Identify which cell holds the provided text, then report its (x, y) central coordinate. 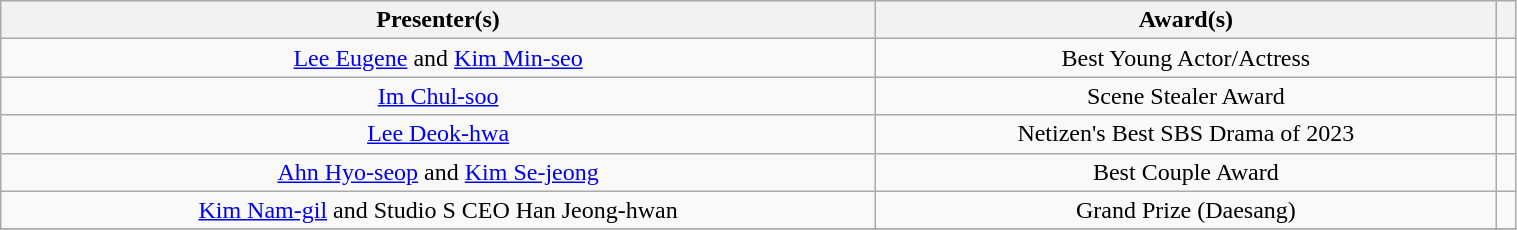
Kim Nam-gil and Studio S CEO Han Jeong-hwan (438, 210)
Grand Prize (Daesang) (1186, 210)
Best Couple Award (1186, 172)
Presenter(s) (438, 20)
Ahn Hyo-seop and Kim Se-jeong (438, 172)
Im Chul-soo (438, 96)
Scene Stealer Award (1186, 96)
Lee Eugene and Kim Min-seo (438, 58)
Netizen's Best SBS Drama of 2023 (1186, 134)
Award(s) (1186, 20)
Best Young Actor/Actress (1186, 58)
Lee Deok-hwa (438, 134)
